Find where the given text appears and provide that cell's center as [X, Y] coordinate. 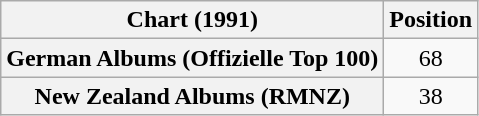
New Zealand Albums (RMNZ) [192, 96]
38 [431, 96]
Chart (1991) [192, 20]
68 [431, 58]
Position [431, 20]
German Albums (Offizielle Top 100) [192, 58]
